Locate the cell with the specified text and output its [X, Y] center coordinate. 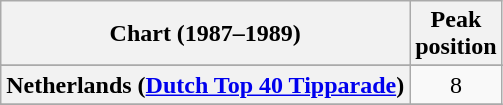
8 [456, 85]
Chart (1987–1989) [206, 34]
Peakposition [456, 34]
Netherlands (Dutch Top 40 Tipparade) [206, 85]
